Capture the cell that displays the provided text and extract its (x, y) central coordinate. 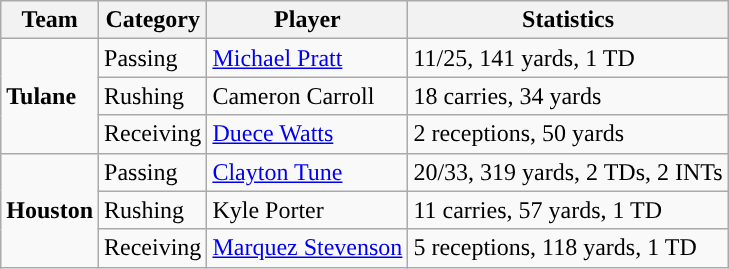
Kyle Porter (308, 210)
Cameron Carroll (308, 96)
11 carries, 57 yards, 1 TD (568, 210)
2 receptions, 50 yards (568, 134)
Michael Pratt (308, 58)
Category (153, 20)
18 carries, 34 yards (568, 96)
5 receptions, 118 yards, 1 TD (568, 248)
Clayton Tune (308, 172)
20/33, 319 yards, 2 TDs, 2 INTs (568, 172)
Marquez Stevenson (308, 248)
Houston (50, 210)
11/25, 141 yards, 1 TD (568, 58)
Team (50, 20)
Duece Watts (308, 134)
Statistics (568, 20)
Tulane (50, 96)
Player (308, 20)
